Determine the [X, Y] coordinate at the center of the cell enclosing the given text.  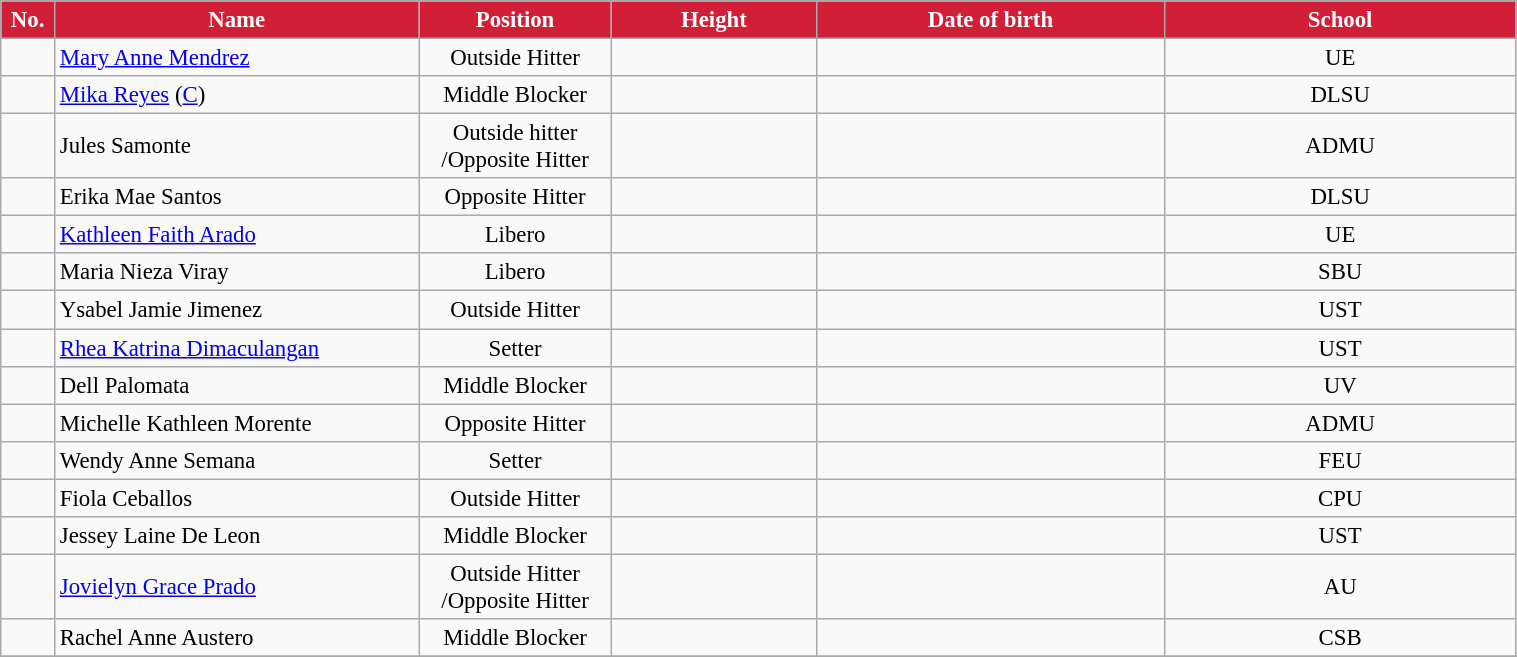
UV [1340, 385]
School [1340, 20]
Jules Samonte [236, 146]
Jovielyn Grace Prado [236, 586]
FEU [1340, 460]
Erika Mae Santos [236, 197]
Maria Nieza Viray [236, 273]
Kathleen Faith Arado [236, 235]
Height [714, 20]
Dell Palomata [236, 385]
Mika Reyes (C) [236, 95]
SBU [1340, 273]
Name [236, 20]
Rachel Anne Austero [236, 638]
Jessey Laine De Leon [236, 536]
Rhea Katrina Dimaculangan [236, 348]
Ysabel Jamie Jimenez [236, 310]
Mary Anne Mendrez [236, 58]
CPU [1340, 498]
Wendy Anne Semana [236, 460]
Date of birth [991, 20]
Outside Hitter /Opposite Hitter [515, 586]
No. [28, 20]
Position [515, 20]
Outside hitter /Opposite Hitter [515, 146]
CSB [1340, 638]
Fiola Ceballos [236, 498]
AU [1340, 586]
Michelle Kathleen Morente [236, 423]
